Return [X, Y] of the center of cell containing provided text 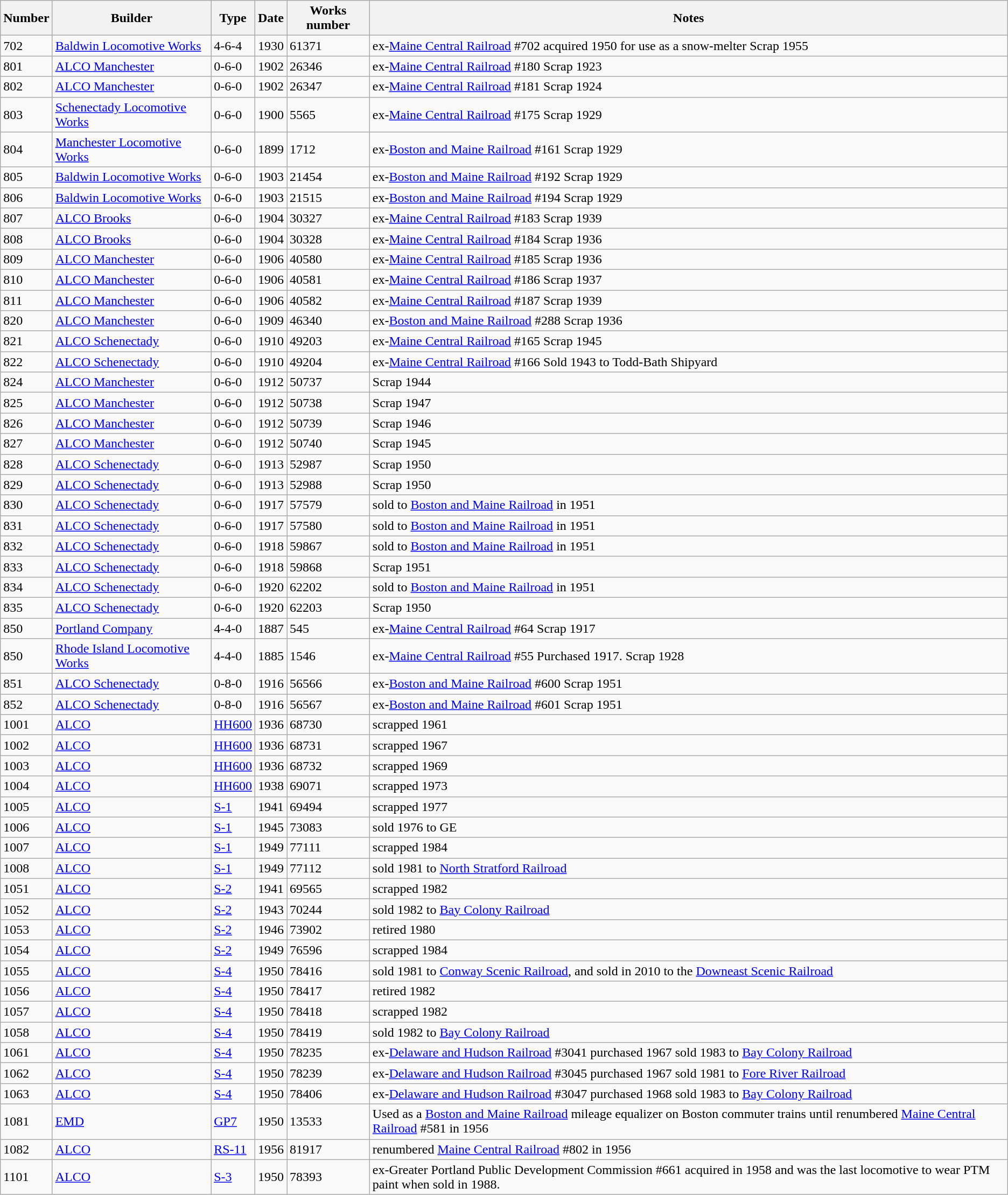
1004 [26, 786]
803 [26, 114]
21515 [328, 198]
EMD [131, 1121]
26346 [328, 66]
1005 [26, 807]
1081 [26, 1121]
21454 [328, 177]
retired 1982 [688, 991]
851 [26, 684]
50737 [328, 382]
802 [26, 87]
49204 [328, 362]
ex-Maine Central Railroad #166 Sold 1943 to Todd-Bath Shipyard [688, 362]
702 [26, 46]
30327 [328, 218]
40582 [328, 300]
62202 [328, 587]
811 [26, 300]
ex-Maine Central Railroad #183 Scrap 1939 [688, 218]
50738 [328, 403]
Scrap 1951 [688, 567]
renumbered Maine Central Railroad #802 in 1956 [688, 1149]
78235 [328, 1053]
832 [26, 546]
S-3 [233, 1177]
826 [26, 423]
retired 1980 [688, 930]
57579 [328, 505]
1887 [270, 628]
50739 [328, 423]
805 [26, 177]
56567 [328, 704]
1546 [328, 656]
73083 [328, 827]
Scrap 1944 [688, 382]
835 [26, 607]
1056 [26, 991]
26347 [328, 87]
scrapped 1961 [688, 725]
68731 [328, 745]
1007 [26, 848]
821 [26, 341]
ex-Maine Central Railroad #175 Scrap 1929 [688, 114]
ex-Maine Central Railroad #64 Scrap 1917 [688, 628]
69071 [328, 786]
1057 [26, 1012]
ex-Greater Portland Public Development Commission #661 acquired in 1958 and was the last locomotive to wear PTM paint when sold in 1988. [688, 1177]
Rhode Island Locomotive Works [131, 656]
78418 [328, 1012]
1003 [26, 766]
808 [26, 239]
scrapped 1969 [688, 766]
1058 [26, 1032]
1956 [270, 1149]
Notes [688, 18]
78416 [328, 971]
827 [26, 444]
78417 [328, 991]
4-6-4 [233, 46]
50740 [328, 444]
ex-Maine Central Railroad #181 Scrap 1924 [688, 87]
Manchester Locomotive Works [131, 150]
59868 [328, 567]
68730 [328, 725]
1930 [270, 46]
829 [26, 485]
77111 [328, 848]
1001 [26, 725]
scrapped 1977 [688, 807]
1054 [26, 950]
833 [26, 567]
1006 [26, 827]
1909 [270, 321]
ex-Maine Central Railroad #185 Scrap 1936 [688, 259]
81917 [328, 1149]
1899 [270, 150]
Schenectady Locomotive Works [131, 114]
810 [26, 279]
78393 [328, 1177]
825 [26, 403]
1946 [270, 930]
ex-Boston and Maine Railroad #194 Scrap 1929 [688, 198]
1053 [26, 930]
1055 [26, 971]
1052 [26, 909]
Works number [328, 18]
ex-Boston and Maine Railroad #288 Scrap 1936 [688, 321]
1008 [26, 868]
1712 [328, 150]
1101 [26, 1177]
1063 [26, 1094]
ex-Boston and Maine Railroad #600 Scrap 1951 [688, 684]
809 [26, 259]
69494 [328, 807]
70244 [328, 909]
sold 1976 to GE [688, 827]
1062 [26, 1073]
ex-Delaware and Hudson Railroad #3041 purchased 1967 sold 1983 to Bay Colony Railroad [688, 1053]
52988 [328, 485]
ex-Delaware and Hudson Railroad #3045 purchased 1967 sold 1981 to Fore River Railroad [688, 1073]
68732 [328, 766]
ex-Delaware and Hudson Railroad #3047 purchased 1968 sold 1983 to Bay Colony Railroad [688, 1094]
801 [26, 66]
ex-Boston and Maine Railroad #192 Scrap 1929 [688, 177]
806 [26, 198]
1082 [26, 1149]
Scrap 1945 [688, 444]
78419 [328, 1032]
40581 [328, 279]
73902 [328, 930]
ex-Maine Central Railroad #184 Scrap 1936 [688, 239]
545 [328, 628]
830 [26, 505]
834 [26, 587]
56566 [328, 684]
ex-Maine Central Railroad #55 Purchased 1917. Scrap 1928 [688, 656]
78239 [328, 1073]
ex-Boston and Maine Railroad #161 Scrap 1929 [688, 150]
ex-Maine Central Railroad #180 Scrap 1923 [688, 66]
852 [26, 704]
Builder [131, 18]
59867 [328, 546]
ex-Maine Central Railroad #702 acquired 1950 for use as a snow-melter Scrap 1955 [688, 46]
1943 [270, 909]
sold 1981 to Conway Scenic Railroad, and sold in 2010 to the Downeast Scenic Railroad [688, 971]
69565 [328, 889]
5565 [328, 114]
828 [26, 464]
GP7 [233, 1121]
13533 [328, 1121]
52987 [328, 464]
1061 [26, 1053]
Scrap 1947 [688, 403]
57580 [328, 526]
Portland Company [131, 628]
1002 [26, 745]
Used as a Boston and Maine Railroad mileage equalizer on Boston commuter trains until renumbered Maine Central Railroad #581 in 1956 [688, 1121]
76596 [328, 950]
62203 [328, 607]
49203 [328, 341]
ex-Maine Central Railroad #187 Scrap 1939 [688, 300]
804 [26, 150]
Number [26, 18]
ex-Maine Central Railroad #186 Scrap 1937 [688, 279]
ex-Boston and Maine Railroad #601 Scrap 1951 [688, 704]
Type [233, 18]
Scrap 1946 [688, 423]
Date [270, 18]
61371 [328, 46]
831 [26, 526]
30328 [328, 239]
807 [26, 218]
1051 [26, 889]
1938 [270, 786]
77112 [328, 868]
scrapped 1973 [688, 786]
scrapped 1967 [688, 745]
sold 1981 to North Stratford Railroad [688, 868]
820 [26, 321]
822 [26, 362]
1945 [270, 827]
RS-11 [233, 1149]
1885 [270, 656]
1900 [270, 114]
78406 [328, 1094]
ex-Maine Central Railroad #165 Scrap 1945 [688, 341]
824 [26, 382]
40580 [328, 259]
46340 [328, 321]
